Return (x, y) of the center of cell containing provided text 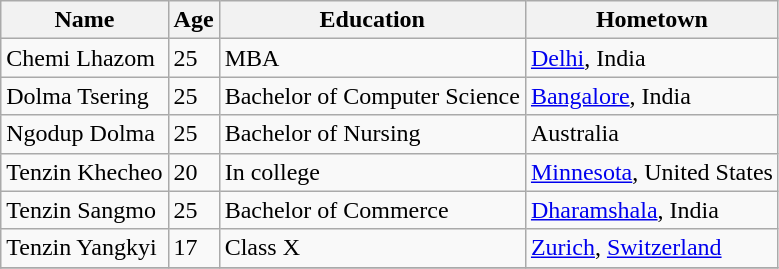
Bangalore, India (652, 96)
MBA (372, 58)
Name (84, 20)
Delhi, India (652, 58)
Bachelor of Computer Science (372, 96)
Tenzin Sangmo (84, 210)
Australia (652, 134)
Dharamshala, India (652, 210)
Hometown (652, 20)
Dolma Tsering (84, 96)
17 (194, 248)
Ngodup Dolma (84, 134)
20 (194, 172)
Bachelor of Nursing (372, 134)
Tenzin Khecheo (84, 172)
Class X (372, 248)
Bachelor of Commerce (372, 210)
Age (194, 20)
Education (372, 20)
Minnesota, United States (652, 172)
Chemi Lhazom (84, 58)
In college (372, 172)
Tenzin Yangkyi (84, 248)
Zurich, Switzerland (652, 248)
